Detect which cell encompasses the target text, then output its (x, y) center coordinate. 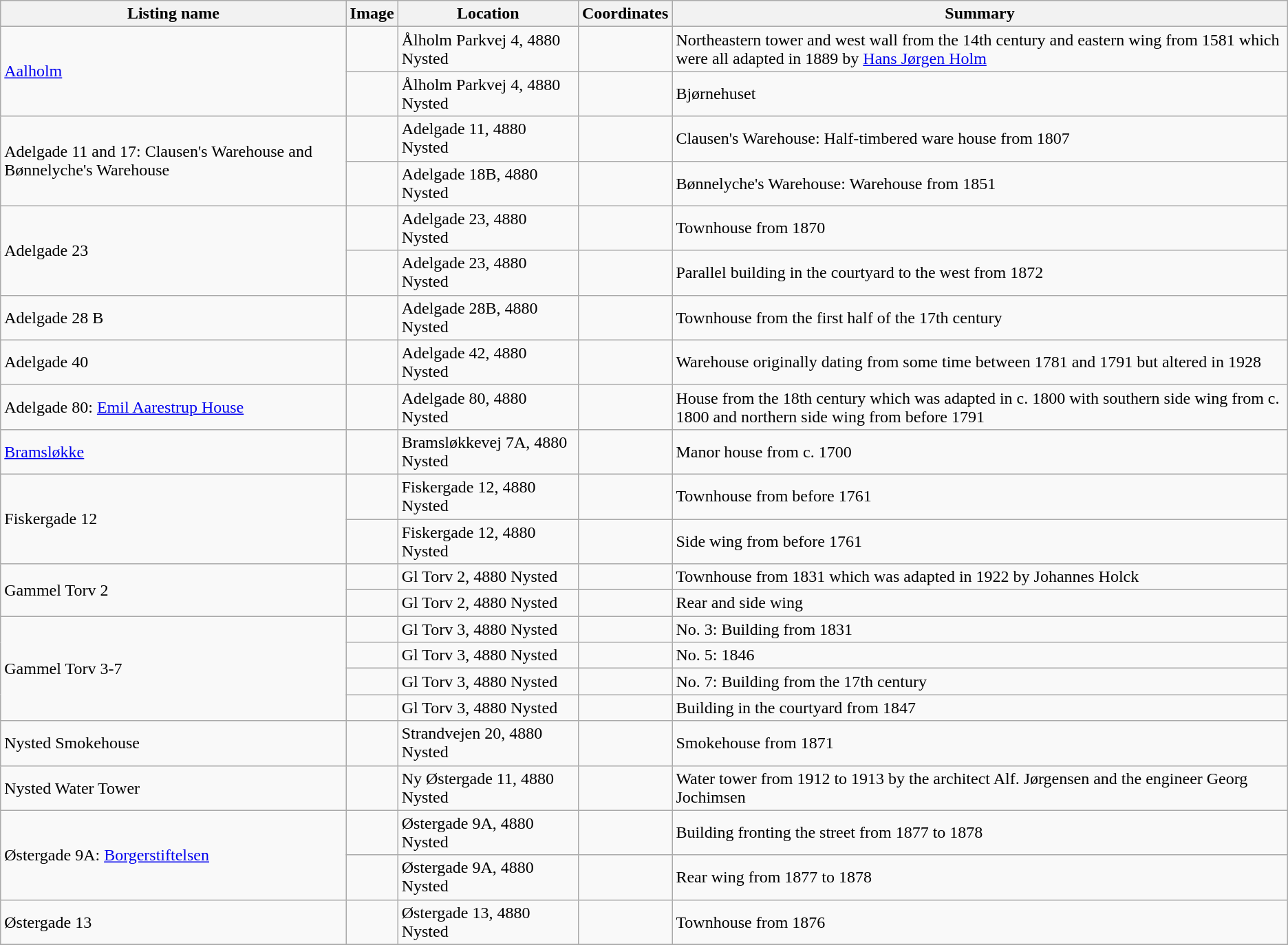
Bønnelyche's Warehouse: Warehouse from 1851 (980, 183)
Bramsløkke (173, 451)
Parallel building in the courtyard to the west from 1872 (980, 272)
Building fronting the street from 1877 to 1878 (980, 832)
Østergade 13 (173, 922)
Rear wing from 1877 to 1878 (980, 878)
Rear and side wing (980, 603)
Adelgade 11 and 17: Clausen's Warehouse and Bønnelyche's Warehouse (173, 161)
Adelgade 18B, 4880 Nysted (488, 183)
Bjørnehuset (980, 94)
Townhouse from 1831 which was adapted in 1922 by Johannes Holck (980, 577)
Smokehouse from 1871 (980, 743)
Northeastern tower and west wall from the 14th century and eastern wing from 1581 which were all adapted in 1889 by Hans Jørgen Holm (980, 50)
Adelgade 28B, 4880 Nysted (488, 318)
Adelgade 40 (173, 362)
Nysted Water Tower (173, 788)
Summary (980, 14)
Adelgade 11, 4880 Nysted (488, 139)
Coordinates (625, 14)
No. 5: 1846 (980, 655)
Townhouse from 1870 (980, 228)
Aalholm (173, 72)
Adelgade 42, 4880 Nysted (488, 362)
Bramsløkkevej 7A, 4880 Nysted (488, 451)
Adelgade 80, 4880 Nysted (488, 407)
Townhouse from 1876 (980, 922)
No. 3: Building from 1831 (980, 629)
Manor house from c. 1700 (980, 451)
Ny Østergade 11, 4880 Nysted (488, 788)
Strandvejen 20, 4880 Nysted (488, 743)
Adelgade 80: Emil Aarestrup House (173, 407)
Location (488, 14)
Building in the courtyard from 1847 (980, 708)
Image (372, 14)
Side wing from before 1761 (980, 541)
Østergade 9A: Borgerstiftelsen (173, 855)
No. 7: Building from the 17th century (980, 682)
Adelgade 23 (173, 250)
Listing name (173, 14)
Gammel Torv 3-7 (173, 669)
Nysted Smokehouse (173, 743)
Østergade 13, 4880 Nysted (488, 922)
Gammel Torv 2 (173, 590)
Water tower from 1912 to 1913 by the architect Alf. Jørgensen and the engineer Georg Jochimsen (980, 788)
Adelgade 28 B (173, 318)
Clausen's Warehouse: Half-timbered ware house from 1807 (980, 139)
Warehouse originally dating from some time between 1781 and 1791 but altered in 1928 (980, 362)
Townhouse from before 1761 (980, 497)
House from the 18th century which was adapted in c. 1800 with southern side wing from c. 1800 and northern side wing from before 1791 (980, 407)
Townhouse from the first half of the 17th century (980, 318)
Fiskergade 12 (173, 519)
